Provide the [x, y] coordinate of the cell's center where the given text is located.  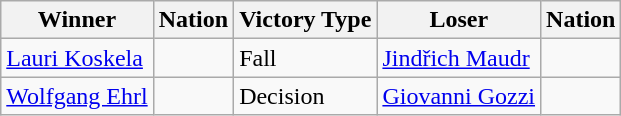
Wolfgang Ehrl [77, 96]
Decision [306, 96]
Fall [306, 58]
Loser [459, 20]
Jindřich Maudr [459, 58]
Lauri Koskela [77, 58]
Giovanni Gozzi [459, 96]
Victory Type [306, 20]
Winner [77, 20]
